For the text-containing cell, return its midpoint in [X, Y] coordinate format. 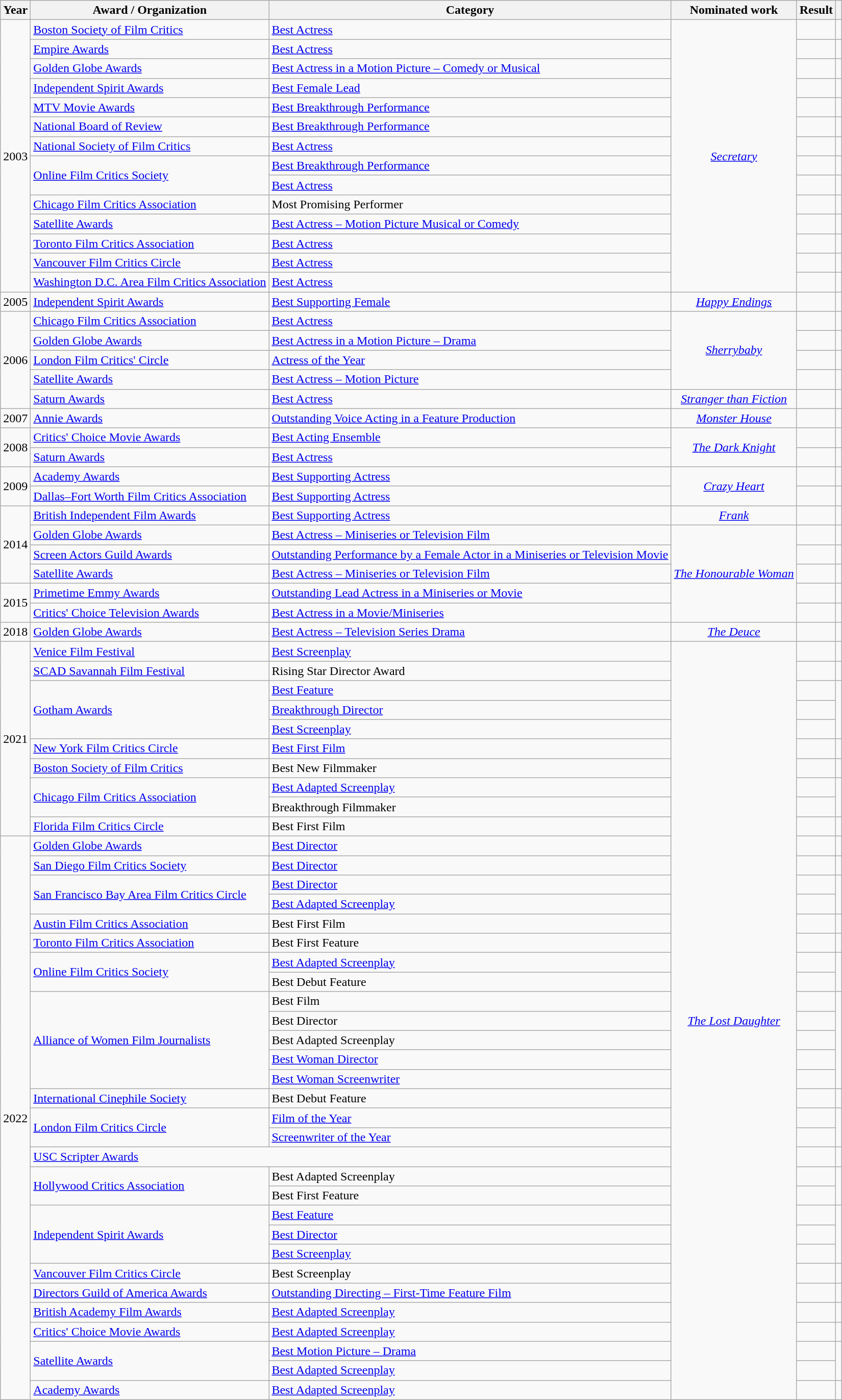
Best New Filmmaker [470, 768]
MTV Movie Awards [150, 107]
Austin Film Critics Association [150, 924]
Best Film [470, 1001]
2006 [15, 360]
San Francisco Bay Area Film Critics Circle [150, 895]
2008 [15, 447]
Best Actress in a Motion Picture – Comedy or Musical [470, 68]
2014 [15, 544]
The Dark Knight [734, 447]
Washington D.C. Area Film Critics Association [150, 282]
British Independent Film Awards [150, 515]
Best Acting Ensemble [470, 438]
Best Actress – Motion Picture Musical or Comedy [470, 224]
Florida Film Critics Circle [150, 826]
Alliance of Women Film Journalists [150, 1040]
2005 [15, 302]
Outstanding Voice Acting in a Feature Production [470, 418]
2015 [15, 603]
Award / Organization [150, 10]
Best Supporting Female [470, 302]
Outstanding Directing – First-Time Feature Film [470, 1293]
2018 [15, 632]
Most Promising Performer [470, 204]
Outstanding Lead Actress in a Miniseries or Movie [470, 593]
Rising Star Director Award [470, 671]
Screenwriter of the Year [470, 1137]
National Board of Review [150, 127]
Category [470, 10]
Breakthrough Director [470, 710]
London Film Critics Circle [150, 1127]
Empire Awards [150, 49]
2021 [15, 739]
Year [15, 10]
USC Scripter Awards [351, 1156]
Critics' Choice Television Awards [150, 613]
Best Actress – Motion Picture [470, 379]
The Lost Daughter [734, 1021]
New York Film Critics Circle [150, 749]
2009 [15, 486]
Best Motion Picture – Drama [470, 1351]
Secretary [734, 156]
Result [816, 10]
Best Actress in a Movie/Miniseries [470, 613]
British Academy Film Awards [150, 1312]
Best Actress – Television Series Drama [470, 632]
Happy Endings [734, 302]
London Film Critics' Circle [150, 360]
Film of the Year [470, 1118]
Primetime Emmy Awards [150, 593]
Monster House [734, 418]
2003 [15, 156]
Gotham Awards [150, 710]
Sherrybaby [734, 350]
San Diego Film Critics Society [150, 865]
Directors Guild of America Awards [150, 1293]
Nominated work [734, 10]
Actress of the Year [470, 360]
2007 [15, 418]
2022 [15, 1118]
Screen Actors Guild Awards [150, 554]
Venice Film Festival [150, 651]
The Honourable Woman [734, 573]
SCAD Savannah Film Festival [150, 671]
Best Woman Director [470, 1059]
Frank [734, 515]
The Deuce [734, 632]
Dallas–Fort Worth Film Critics Association [150, 496]
Annie Awards [150, 418]
Hollywood Critics Association [150, 1186]
Best Woman Screenwriter [470, 1079]
Stranger than Fiction [734, 399]
International Cinephile Society [150, 1098]
Crazy Heart [734, 486]
National Society of Film Critics [150, 146]
Best Actress in a Motion Picture – Drama [470, 341]
Outstanding Performance by a Female Actor in a Miniseries or Television Movie [470, 554]
Best Female Lead [470, 88]
Breakthrough Filmmaker [470, 807]
